From the cell containing the given text, extract its center point as [X, Y] coordinate. 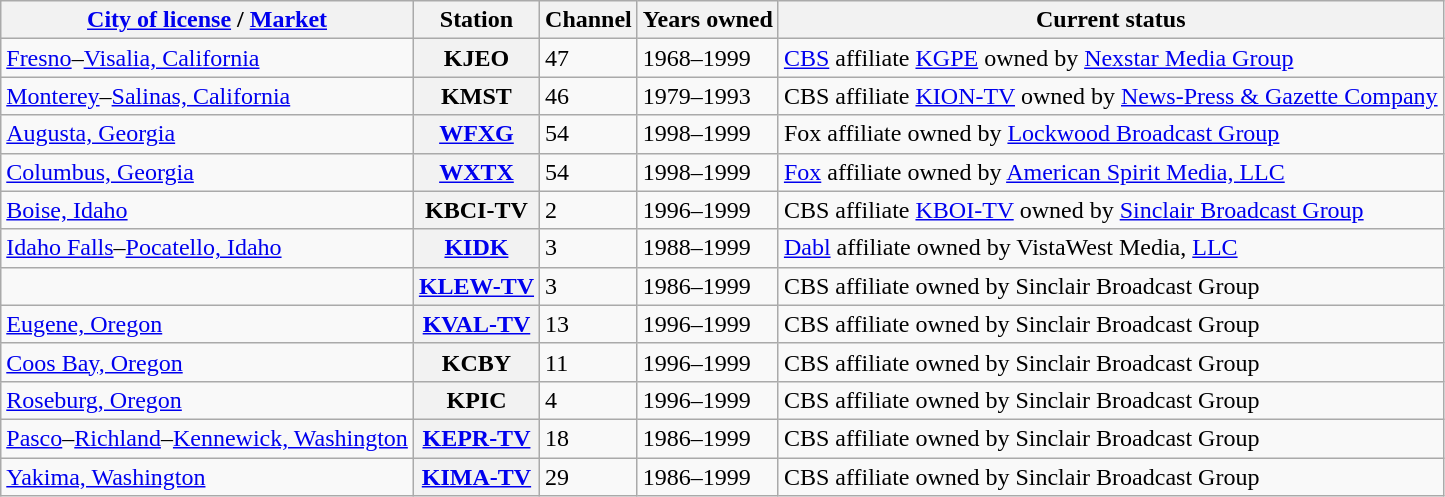
Years owned [708, 20]
City of license / Market [208, 20]
Pasco–Richland–Kennewick, Washington [208, 438]
KCBY [476, 362]
Coos Bay, Oregon [208, 362]
KPIC [476, 400]
Channel [589, 20]
13 [589, 324]
Roseburg, Oregon [208, 400]
WFXG [476, 134]
KVAL-TV [476, 324]
Dabl affiliate owned by VistaWest Media, LLC [1110, 248]
29 [589, 477]
KBCI-TV [476, 210]
Current status [1110, 20]
CBS affiliate KION-TV owned by News-Press & Gazette Company [1110, 96]
1979–1993 [708, 96]
KJEO [476, 58]
Yakima, Washington [208, 477]
KEPR-TV [476, 438]
CBS affiliate KBOI-TV owned by Sinclair Broadcast Group [1110, 210]
1988–1999 [708, 248]
Eugene, Oregon [208, 324]
4 [589, 400]
Boise, Idaho [208, 210]
47 [589, 58]
KIMA-TV [476, 477]
2 [589, 210]
1968–1999 [708, 58]
46 [589, 96]
CBS affiliate KGPE owned by Nexstar Media Group [1110, 58]
Monterey–Salinas, California [208, 96]
Columbus, Georgia [208, 172]
Fox affiliate owned by Lockwood Broadcast Group [1110, 134]
KMST [476, 96]
KLEW-TV [476, 286]
Fresno–Visalia, California [208, 58]
11 [589, 362]
Augusta, Georgia [208, 134]
KIDK [476, 248]
WXTX [476, 172]
Fox affiliate owned by American Spirit Media, LLC [1110, 172]
Idaho Falls–Pocatello, Idaho [208, 248]
18 [589, 438]
Station [476, 20]
